Search for the cell housing the specified text and yield its [x, y] center coordinate. 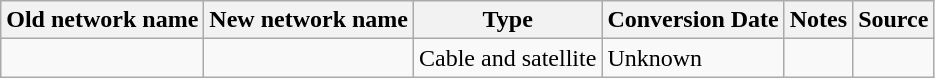
Conversion Date [693, 20]
Unknown [693, 58]
New network name [309, 20]
Type [508, 20]
Source [894, 20]
Old network name [102, 20]
Notes [818, 20]
Cable and satellite [508, 58]
